Detect which cell encompasses the target text, then output its (x, y) center coordinate. 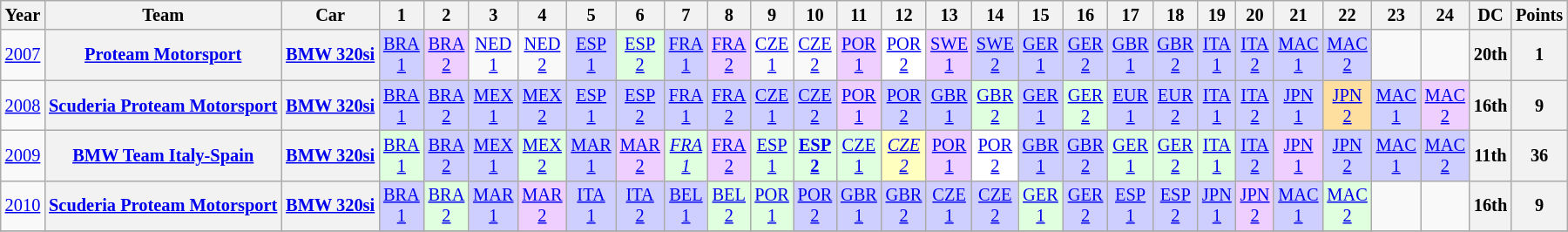
Year (23, 15)
19 (1217, 15)
6 (640, 15)
11th (1490, 155)
18 (1175, 15)
23 (1396, 15)
EUR2 (1175, 106)
SWE1 (950, 55)
13 (950, 15)
BEL2 (728, 206)
20th (1490, 55)
Points (1539, 15)
20 (1255, 15)
NED1 (493, 55)
Car (330, 15)
24 (1445, 15)
36 (1539, 155)
2008 (23, 106)
12 (904, 15)
DC (1490, 15)
3 (493, 15)
5 (591, 15)
EUR1 (1131, 106)
21 (1298, 15)
11 (859, 15)
BEL1 (686, 206)
4 (542, 15)
2007 (23, 55)
14 (995, 15)
8 (728, 15)
16 (1085, 15)
17 (1131, 15)
2009 (23, 155)
2 (447, 15)
10 (815, 15)
22 (1347, 15)
Team (163, 15)
7 (686, 15)
15 (1041, 15)
BMW Team Italy-Spain (163, 155)
2010 (23, 206)
NED2 (542, 55)
SWE2 (995, 55)
Proteam Motorsport (163, 55)
